Find where the given text appears and provide that cell's center as [x, y] coordinate. 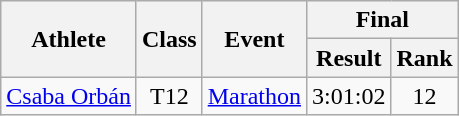
Event [254, 39]
T12 [169, 96]
12 [424, 96]
Athlete [69, 39]
Class [169, 39]
3:01:02 [349, 96]
Csaba Orbán [69, 96]
Marathon [254, 96]
Final [383, 20]
Result [349, 58]
Rank [424, 58]
